For the text-containing cell, return its midpoint in [x, y] coordinate format. 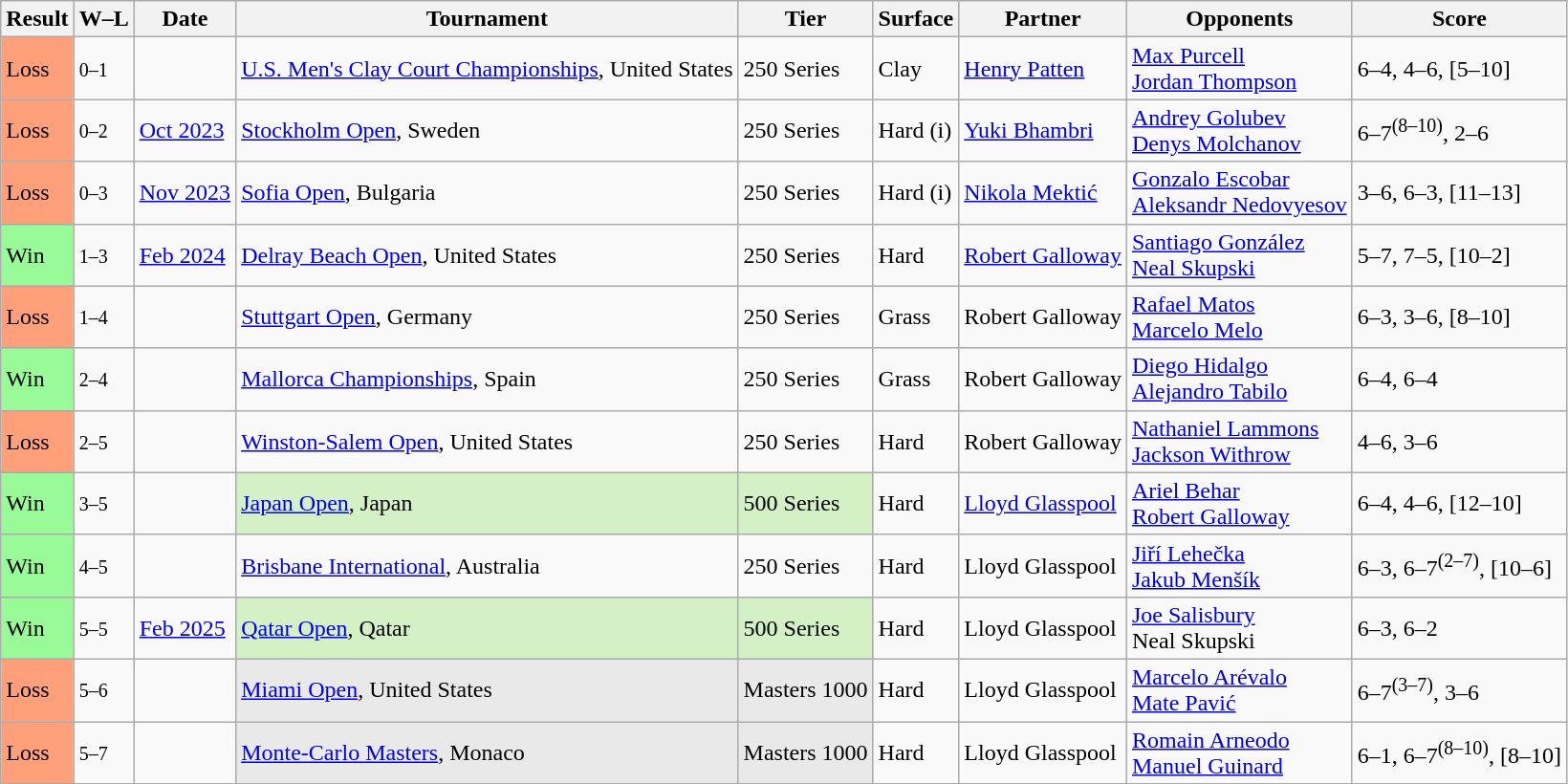
Result [37, 19]
Andrey Golubev Denys Molchanov [1239, 130]
Stockholm Open, Sweden [488, 130]
Santiago González Neal Skupski [1239, 254]
Gonzalo Escobar Aleksandr Nedovyesov [1239, 193]
Date [185, 19]
Nov 2023 [185, 193]
Jiří Lehečka Jakub Menšík [1239, 566]
Tournament [488, 19]
Miami Open, United States [488, 690]
Feb 2025 [185, 627]
0–1 [103, 69]
6–7(8–10), 2–6 [1459, 130]
6–3, 6–2 [1459, 627]
Winston-Salem Open, United States [488, 442]
3–5 [103, 503]
Japan Open, Japan [488, 503]
Tier [805, 19]
Delray Beach Open, United States [488, 254]
6–1, 6–7(8–10), [8–10] [1459, 751]
W–L [103, 19]
Yuki Bhambri [1043, 130]
Ariel Behar Robert Galloway [1239, 503]
6–4, 6–4 [1459, 379]
Romain Arneodo Manuel Guinard [1239, 751]
2–5 [103, 442]
5–7 [103, 751]
0–3 [103, 193]
Rafael Matos Marcelo Melo [1239, 317]
Diego Hidalgo Alejandro Tabilo [1239, 379]
Oct 2023 [185, 130]
Opponents [1239, 19]
Marcelo Arévalo Mate Pavić [1239, 690]
Feb 2024 [185, 254]
Monte-Carlo Masters, Monaco [488, 751]
Partner [1043, 19]
5–6 [103, 690]
Clay [916, 69]
2–4 [103, 379]
5–5 [103, 627]
U.S. Men's Clay Court Championships, United States [488, 69]
Mallorca Championships, Spain [488, 379]
Joe Salisbury Neal Skupski [1239, 627]
Qatar Open, Qatar [488, 627]
Brisbane International, Australia [488, 566]
Stuttgart Open, Germany [488, 317]
4–6, 3–6 [1459, 442]
Henry Patten [1043, 69]
6–3, 6–7(2–7), [10–6] [1459, 566]
1–4 [103, 317]
Nikola Mektić [1043, 193]
1–3 [103, 254]
Max Purcell Jordan Thompson [1239, 69]
6–3, 3–6, [8–10] [1459, 317]
Sofia Open, Bulgaria [488, 193]
0–2 [103, 130]
5–7, 7–5, [10–2] [1459, 254]
Nathaniel Lammons Jackson Withrow [1239, 442]
Surface [916, 19]
4–5 [103, 566]
6–4, 4–6, [12–10] [1459, 503]
3–6, 6–3, [11–13] [1459, 193]
6–4, 4–6, [5–10] [1459, 69]
6–7(3–7), 3–6 [1459, 690]
Score [1459, 19]
